Capture the cell that displays the provided text and extract its (x, y) central coordinate. 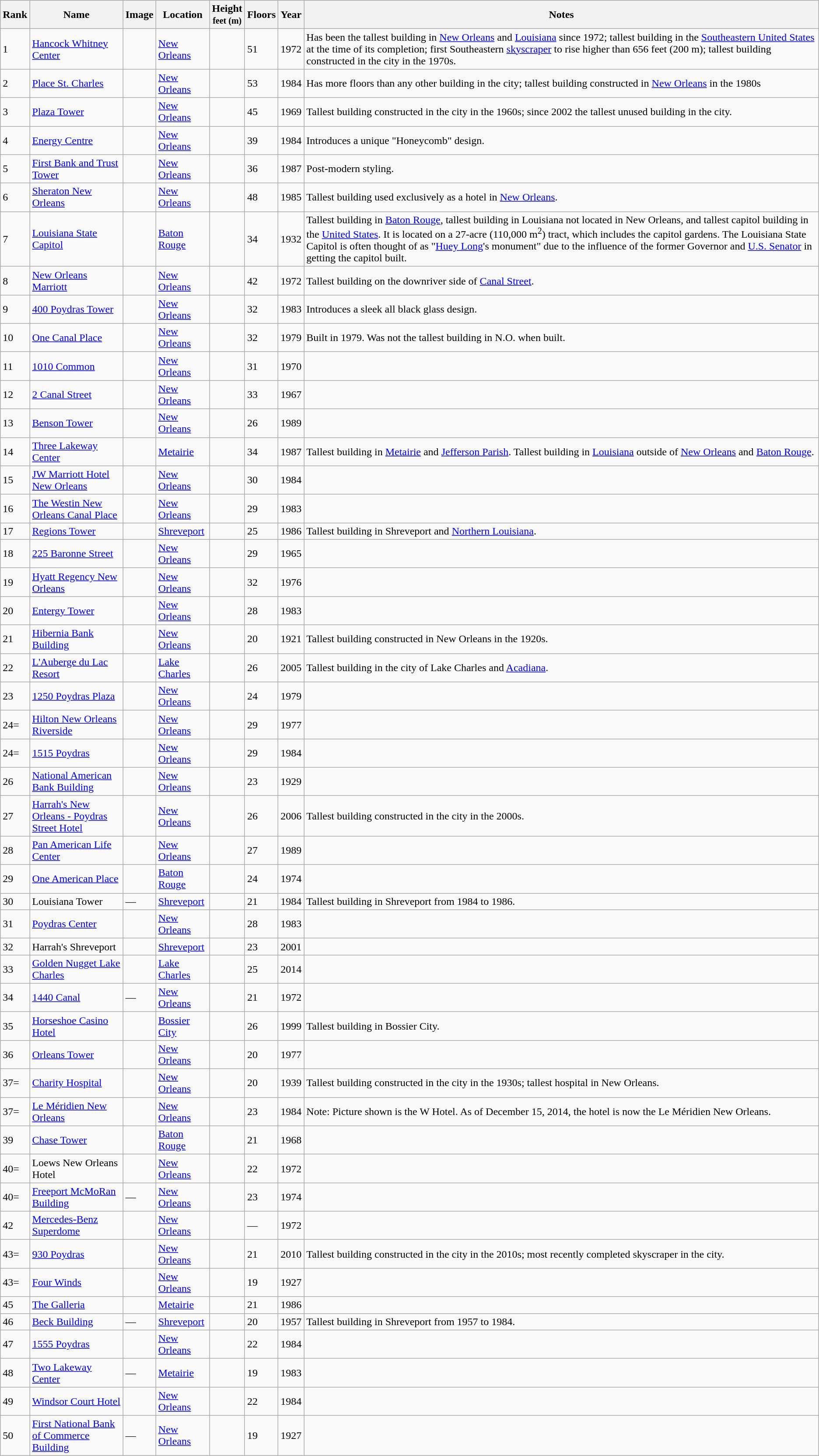
Three Lakeway Center (76, 452)
53 (261, 83)
1 (15, 49)
17 (15, 531)
Tallest building in Shreveport from 1984 to 1986. (561, 901)
400 Poydras Tower (76, 309)
Orleans Tower (76, 1054)
1967 (291, 395)
1999 (291, 1026)
225 Baronne Street (76, 553)
2001 (291, 946)
9 (15, 309)
Tallest building constructed in the city in the 2010s; most recently completed skyscraper in the city. (561, 1254)
Tallest building used exclusively as a hotel in New Orleans. (561, 197)
46 (15, 1322)
4 (15, 140)
Entergy Tower (76, 610)
1921 (291, 639)
1010 Common (76, 366)
Year (291, 15)
49 (15, 1401)
Golden Nugget Lake Charles (76, 969)
Tallest building in Bossier City. (561, 1026)
1515 Poydras (76, 753)
47 (15, 1344)
Chase Tower (76, 1140)
Introduces a unique "Honeycomb" design. (561, 140)
16 (15, 509)
Has more floors than any other building in the city; tallest building constructed in New Orleans in the 1980s (561, 83)
1929 (291, 782)
1985 (291, 197)
Poydras Center (76, 924)
11 (15, 366)
Tallest building in Shreveport and Northern Louisiana. (561, 531)
12 (15, 395)
Energy Centre (76, 140)
14 (15, 452)
Built in 1979. Was not the tallest building in N.O. when built. (561, 338)
Regions Tower (76, 531)
Rank (15, 15)
Sheraton New Orleans (76, 197)
Tallest building on the downriver side of Canal Street. (561, 281)
Name (76, 15)
Hilton New Orleans Riverside (76, 725)
Hyatt Regency New Orleans (76, 582)
Le Méridien New Orleans (76, 1112)
Windsor Court Hotel (76, 1401)
The Westin New Orleans Canal Place (76, 509)
Loews New Orleans Hotel (76, 1169)
Mercedes-Benz Superdome (76, 1226)
One Canal Place (76, 338)
Tallest building in Shreveport from 1957 to 1984. (561, 1322)
Four Winds (76, 1283)
JW Marriott Hotel New Orleans (76, 480)
Louisiana State Capitol (76, 239)
51 (261, 49)
Harrah's New Orleans - Poydras Street Hotel (76, 816)
Tallest building constructed in the city in the 1960s; since 2002 the tallest unused building in the city. (561, 112)
Bossier City (183, 1026)
1440 Canal (76, 997)
2014 (291, 969)
Hibernia Bank Building (76, 639)
1250 Poydras Plaza (76, 696)
2010 (291, 1254)
10 (15, 338)
Tallest building constructed in New Orleans in the 1920s. (561, 639)
8 (15, 281)
Hancock Whitney Center (76, 49)
Charity Hospital (76, 1083)
6 (15, 197)
2006 (291, 816)
Image (139, 15)
2 Canal Street (76, 395)
3 (15, 112)
Floors (261, 15)
15 (15, 480)
2005 (291, 668)
Tallest building constructed in the city in the 2000s. (561, 816)
Benson Tower (76, 423)
Tallest building constructed in the city in the 1930s; tallest hospital in New Orleans. (561, 1083)
Introduces a sleek all black glass design. (561, 309)
Post-modern styling. (561, 169)
1965 (291, 553)
5 (15, 169)
Harrah's Shreveport (76, 946)
L'Auberge du Lac Resort (76, 668)
One American Place (76, 879)
Freeport McMoRan Building (76, 1197)
Tallest building in Metairie and Jefferson Parish. Tallest building in Louisiana outside of New Orleans and Baton Rouge. (561, 452)
1555 Poydras (76, 1344)
New Orleans Marriott (76, 281)
Louisiana Tower (76, 901)
930 Poydras (76, 1254)
13 (15, 423)
Pan American Life Center (76, 850)
First National Bank of Commerce Building (76, 1435)
Beck Building (76, 1322)
1939 (291, 1083)
Tallest building in the city of Lake Charles and Acadiana. (561, 668)
Location (183, 15)
Notes (561, 15)
1957 (291, 1322)
1932 (291, 239)
Plaza Tower (76, 112)
35 (15, 1026)
2 (15, 83)
Note: Picture shown is the W Hotel. As of December 15, 2014, the hotel is now the Le Méridien New Orleans. (561, 1112)
The Galleria (76, 1305)
7 (15, 239)
50 (15, 1435)
Heightfeet (m) (227, 15)
1970 (291, 366)
National American Bank Building (76, 782)
1976 (291, 582)
Place St. Charles (76, 83)
1968 (291, 1140)
18 (15, 553)
1969 (291, 112)
Horseshoe Casino Hotel (76, 1026)
First Bank and Trust Tower (76, 169)
Two Lakeway Center (76, 1373)
